Output the [x, y] coordinate of the center of the cell containing the given text.  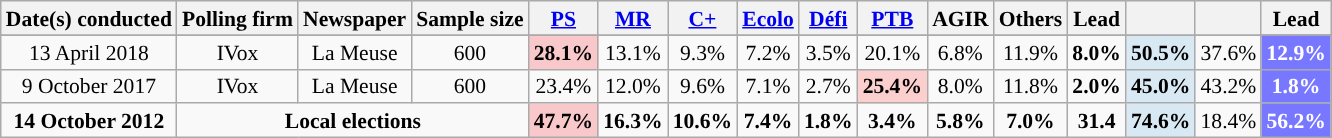
45.0% [1160, 86]
31.4 [1096, 121]
7.0% [1031, 121]
3.4% [892, 121]
13.1% [632, 52]
47.7% [564, 121]
13 April 2018 [89, 52]
Ecolo [768, 18]
25.4% [892, 86]
2.0% [1096, 86]
2.7% [828, 86]
12.9% [1296, 52]
74.6% [1160, 121]
Polling firm [238, 18]
6.8% [960, 52]
11.8% [1031, 86]
3.5% [828, 52]
9 October 2017 [89, 86]
10.6% [702, 121]
Sample size [470, 18]
18.4% [1228, 121]
AGIR [960, 18]
9.3% [702, 52]
43.2% [1228, 86]
11.9% [1031, 52]
5.8% [960, 121]
28.1% [564, 52]
PTB [892, 18]
7.2% [768, 52]
9.6% [702, 86]
Newspaper [354, 18]
PS [564, 18]
50.5% [1160, 52]
14 October 2012 [89, 121]
Date(s) conducted [89, 18]
7.1% [768, 86]
C+ [702, 18]
7.4% [768, 121]
23.4% [564, 86]
MR [632, 18]
12.0% [632, 86]
20.1% [892, 52]
Défi [828, 18]
Others [1031, 18]
37.6% [1228, 52]
56.2% [1296, 121]
16.3% [632, 121]
Local elections [353, 121]
